Identify which cell holds the provided text, then report its (X, Y) central coordinate. 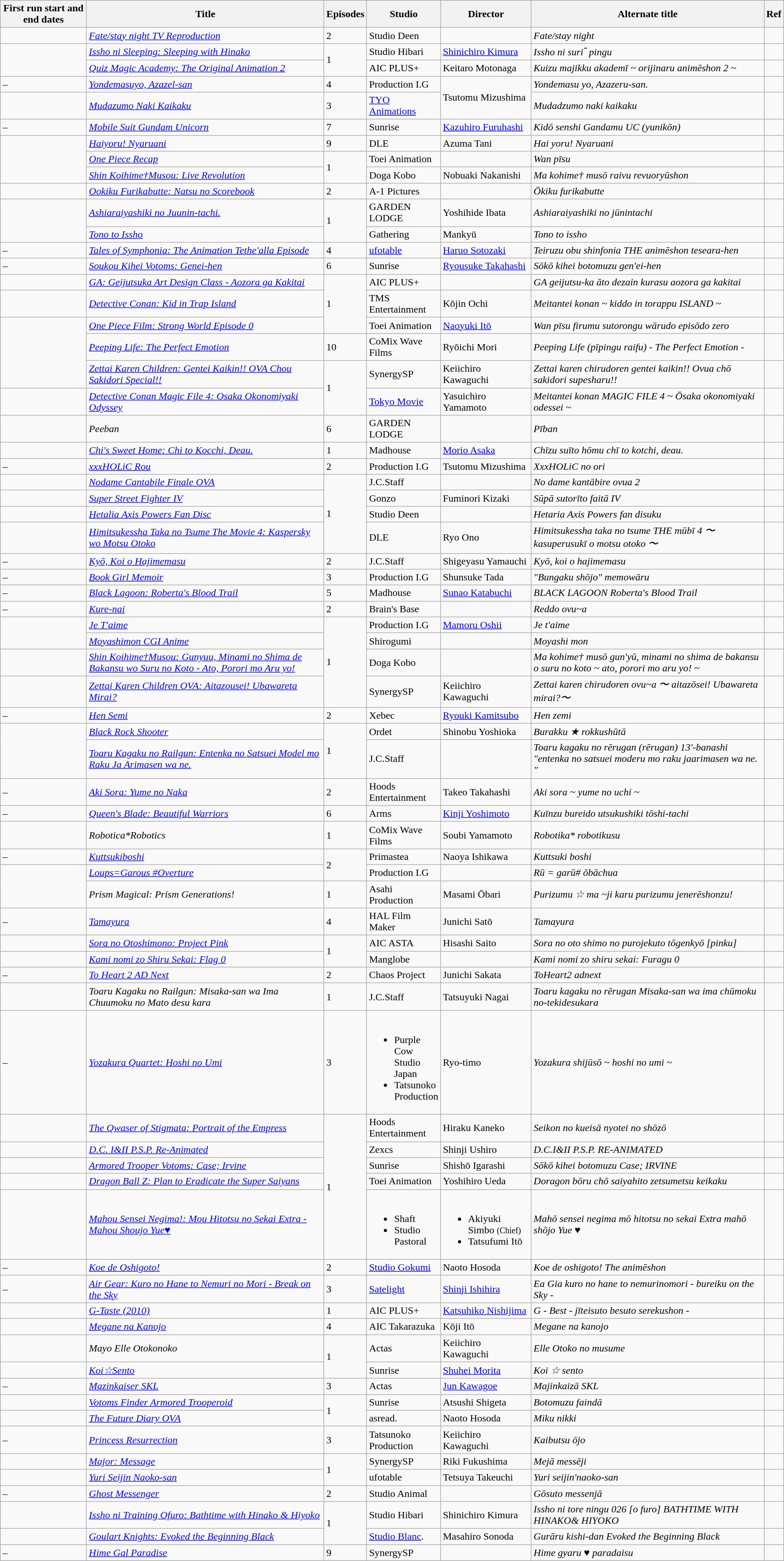
5 (346, 593)
Detective Conan: Kid in Trap Island (205, 303)
Ashiaraiyashiki no jūnintachi (648, 213)
G-Taste (2010) (205, 1310)
TMS Entertainment (404, 303)
Issho ni Sleeping: Sleeping with Hinako (205, 52)
Book Girl Memoir (205, 577)
Yondemasu yo, Azazeru-san. (648, 84)
Sūpā sutorīto faitā IV (648, 498)
7 (346, 127)
Kōji Itō (486, 1326)
Brain's Base (404, 609)
Yuri Seijin Naoko-san (205, 1477)
AIC Takarazuka (404, 1326)
One Piece Film: Strong World Episode 0 (205, 325)
Kyō, koi o hajimemasu (648, 561)
Miku nikki (648, 1418)
Mejā messēji (648, 1461)
Riki Fukushima (486, 1461)
Hisashi Saito (486, 943)
Koi ☆ sento (648, 1370)
Majinkaizā SKL (648, 1386)
Studio Blanc. (404, 1537)
Fate/stay night (648, 36)
Yuri seijin'naoko-san (648, 1477)
Megane na kanojo (648, 1326)
Yoshihide Ibata (486, 213)
Zettai karen chirudoren gentei kaikin!! Ovua chō sakidori supesharu!! (648, 374)
Koe de oshigoto! The animēshon (648, 1267)
Naoyuki Itō (486, 325)
Goulart Knights: Evoked the Beginning Black (205, 1537)
G - Best - jīteisuto besuto serekushon - (648, 1310)
A-1 Pictures (404, 191)
Peeping Life: The Perfect Emotion (205, 347)
Episodes (346, 14)
Elle Otoko no musume (648, 1348)
Sora no oto shimo no purojekuto tōgenkyō [pinku] (648, 943)
TYO Animations (404, 106)
Major: Message (205, 1461)
Ookiku Furikabutte: Natsu no Scorebook (205, 191)
Sora no Otoshimono: Project Pink (205, 943)
Masami Ōbari (486, 894)
Ryōichi Mori (486, 347)
Xebec (404, 715)
Chaos Project (404, 975)
Moyashimon CGI Anime (205, 641)
Ryouki Kamitsubo (486, 715)
Black Rock Shooter (205, 732)
ToHeart2 adnext (648, 975)
Kami nomi zo shiru sekai: Furagu 0 (648, 959)
Aki Sora: Yume no Naka (205, 792)
Toaru kagaku no rērugan Misaka-san wa ima chūmoku no-tekidesukara (648, 997)
Kure-nai (205, 609)
Issho ni tore ningu 026 [o furo] BATHTIME WITH HINAKO& HIYOKO (648, 1515)
Black Lagoon: Roberta's Blood Trail (205, 593)
Mamoru Oshii (486, 625)
Morio Asaka (486, 450)
Meitantei konan ~ kiddo in torappu ISLAND ~ (648, 303)
BLACK LAGOON Roberta's Blood Trail (648, 593)
Hetalia Axis Powers Fan Disc (205, 514)
Mazinkaiser SKL (205, 1386)
Issho ni suri ̄ pingu (648, 52)
xxxHOLiC Rou (205, 466)
Kami nomi zo Shiru Sekai: Flag 0 (205, 959)
Ryousuke Takahashi (486, 266)
Kidō senshi Gandamu UC (yunikōn) (648, 127)
Chīzu suīto hōmu chī to kotchi, deau. (648, 450)
Ref (774, 14)
Takeo Takahashi (486, 792)
Ma kohime† musō gun'yū, minami no shima de bakansu o suru no koto ~ ato, porori mo aru yo! ~ (648, 662)
Prism Magical: Prism Generations! (205, 894)
Ōkiku furikabutte (648, 191)
Robotica*Robotics (205, 835)
Studio Gokumi (404, 1267)
Tetsuya Takeuchi (486, 1477)
Hime gyaru ♥ paradaisu (648, 1553)
Title (205, 14)
Ea Gia kuro no hane to nemurinomori - bureiku on the Sky - (648, 1289)
Fuminori Kizaki (486, 498)
Votoms Finder Armored Trooperoid (205, 1402)
Gonzo (404, 498)
Kuizu majikku akademī ~ orijinaru animēshon 2 ~ (648, 68)
Shin Koihime†Musou: Live Revolution (205, 175)
Mahō sensei negima mō hitotsu no sekai Extra mahō shōjo Yue ♥ (648, 1224)
Sōkō kihei botomuzu Case; IRVINE (648, 1165)
Megane na Kanojo (205, 1326)
Queen's Blade: Beautiful Warriors (205, 813)
ShaftStudio Pastoral (404, 1224)
Je t'aime (648, 625)
Sōkō kihei botomuzu gen'ei-hen (648, 266)
Studio (404, 14)
Mankyū (486, 234)
Katsuhiko Nishijima (486, 1310)
Shin Koihime†Musou: Gunyuu, Minami no Shima de Bakansu wo Suru no Koto - Ato, Porori mo Aru yo! (205, 662)
Toaru Kagaku no Railgun: Misaka-san wa Ima Chuumoku no Mato desu kara (205, 997)
Yondemasuyo, Azazel-san (205, 84)
Mahou Sensei Negima!: Mou Hitotsu no Sekai Extra - Mahou Shoujo Yue♥ (205, 1224)
Shigeyasu Yamauchi (486, 561)
Junichi Sakata (486, 975)
Pīban (648, 429)
Manglobe (404, 959)
XxxHOLiC no ori (648, 466)
First run start and end dates (44, 14)
Air Gear: Kuro no Hane to Nemuri no Mori - Break on the Sky (205, 1289)
Tono to Issho (205, 234)
D.C. I&II P.S.P. Re-Animated (205, 1149)
Tono to issho (648, 234)
Kaibutsu ōjo (648, 1440)
Armored Trooper Votoms: Case; Irvine (205, 1165)
Azuma Tani (486, 143)
Doragon bōru chō saiyahito zetsumetsu keikaku (648, 1181)
Director (486, 14)
Yozakura shijūsō ~ hoshi no umi ~ (648, 1062)
Kōjin Ochi (486, 303)
Ryo-timo (486, 1062)
Peeping Life (pīpingu raifu) - The Perfect Emotion - (648, 347)
Atsushi Shigeta (486, 1402)
Hiraku Kaneko (486, 1128)
Koe de Oshigoto! (205, 1267)
Tokyo Movie (404, 401)
Peeban (205, 429)
Shishō Igarashi (486, 1165)
Rū = garū# ōbāchua (648, 872)
Tatsuyuki Nagai (486, 997)
Hen zemi (648, 715)
Alternate title (648, 14)
Zettai Karen Children OVA: Aitazousei! Ubawareta Mirai? (205, 691)
Junichi Satō (486, 922)
Haruo Sotozaki (486, 250)
Je T'aime (205, 625)
Chi's Sweet Home: Chi to Kocchi, Deau. (205, 450)
Zexcs (404, 1149)
Toaru kagaku no rērugan (rērugan) 13'-banashi "entenka no satsuei moderu mo raku jaarimasen wa ne. " (648, 759)
Hetaria Axis Powers fan disuku (648, 514)
Keitaro Motonaga (486, 68)
Himitsukessha Taka no Tsume The Movie 4: Kaspersky wo Motsu Otoko (205, 538)
Fate/stay night TV Reproduction (205, 36)
Nodame Cantabile Finale OVA (205, 482)
Ma kohime† musō raivu revuoryūshon (648, 175)
Hime Gal Paradise (205, 1553)
Sunao Katabuchi (486, 593)
Shirogumi (404, 641)
Ordet (404, 732)
Arms (404, 813)
The Qwaser of Stigmata: Portrait of the Empress (205, 1128)
Kazuhiro Furuhashi (486, 127)
Asahi Production (404, 894)
Toaru Kagaku no Railgun: Entenka no Satsuei Model mo Raku Ja Arimasen wa ne. (205, 759)
Mudadzumo naki kaikaku (648, 106)
One Piece Recap (205, 159)
Detective Conan Magic File 4: Osaka Okonomiyaki Odyssey (205, 401)
Himitsukessha taka no tsume THE mūbī 4 〜 kasuperusukī o motsu otoko 〜 (648, 538)
Shunsuke Tada (486, 577)
Aki sora ~ yume no uchi ~ (648, 792)
Gōsuto messenjā (648, 1493)
Wan pīsu (648, 159)
Tales of Symphonia: The Animation Tethe'alla Episode (205, 250)
Moyashi mon (648, 641)
Meitantei konan MAGIC FILE 4 ~ Ōsaka okonomiyaki odessei ~ (648, 401)
Princess Resurrection (205, 1440)
Zettai Karen Children: Gentei Kaikin!! OVA Chou Sakidori Special!! (205, 374)
D.C.I&II P.S.P. RE-ANIMATED (648, 1149)
Mayo Elle Otokonoko (205, 1348)
Shinji Ishihira (486, 1289)
Mobile Suit Gundam Unicorn (205, 127)
Koi☆Sento (205, 1370)
Jun Kawagoe (486, 1386)
Quiz Magic Academy: The Original Animation 2 (205, 68)
Yoshihiro Ueda (486, 1181)
Primastea (404, 857)
To Heart 2 AD Next (205, 975)
Seikon no kueisā nyotei no shōzō (648, 1128)
Issho ni Training Ofuro: Bathtime with Hinako & Hiyoko (205, 1515)
Purizumu ☆ ma ~ji karu purizumu jenerēshonzu! (648, 894)
Naoya Ishikawa (486, 857)
Kuttsuki boshi (648, 857)
Haiyoru! Nyaruani (205, 143)
Akiyuki Simbo (Chief)Tatsufumi Itō (486, 1224)
HAL Film Maker (404, 922)
Masahiro Sonoda (486, 1537)
Wan pīsu firumu sutorongu wārudo episōdo zero (648, 325)
Zettai karen chirudoren ovu~a 〜 aitazōsei! Ubawareta mirai?〜 (648, 691)
Super Street Fighter IV (205, 498)
Soubi Yamamoto (486, 835)
Shinji Ushiro (486, 1149)
GA geijutsu-ka āto dezain kurasu aozora ga kakitai (648, 282)
10 (346, 347)
Loups=Garous #Overture (205, 872)
Dragon Ball Z: Plan to Eradicate the Super Saiyans (205, 1181)
Kyō, Koi o Hajimemasu (205, 561)
Yasuichiro Yamamoto (486, 401)
Shinobu Yoshioka (486, 732)
AIC ASTA (404, 943)
Robotika* robotikusu (648, 835)
Hen Semi (205, 715)
Tatsunoko Production (404, 1440)
Studio Animal (404, 1493)
Shuhei Morita (486, 1370)
Satelight (404, 1289)
Ashiaraiyashiki no Juunin-tachi. (205, 213)
Nobuaki Nakanishi (486, 175)
Mudazumo Naki Kaikaku (205, 106)
Kuīnzu bureido utsukushiki tōshi-tachi (648, 813)
GA: Geijutsuka Art Design Class - Aozora ga Kakitai (205, 282)
Soukou Kihei Votoms: Genei-hen (205, 266)
Hai yoru! Nyaruani (648, 143)
Teiruzu obu shinfonia THE animēshon teseara-hen (648, 250)
"Bungaku shōjo" memowāru (648, 577)
The Future Diary OVA (205, 1418)
asread. (404, 1418)
Purple Cow Studio JapanTatsunoko Production (404, 1062)
Reddo ovu~a (648, 609)
Kuttsukiboshi (205, 857)
Burakku ★ rokkushūtā (648, 732)
Kinji Yoshimoto (486, 813)
Gathering (404, 234)
Ryo Ono (486, 538)
Gurāru kishi-dan Evoked the Beginning Black (648, 1537)
Botomuzu faindā (648, 1402)
No dame kantābire ovua 2 (648, 482)
Yozakura Quartet: Hoshi no Umi (205, 1062)
Ghost Messenger (205, 1493)
